From the cell containing the given text, extract its center point as (x, y) coordinate. 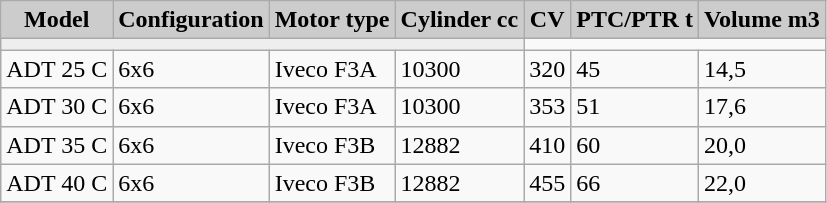
20,0 (762, 145)
51 (635, 107)
17,6 (762, 107)
Model (57, 20)
Cylinder cc (460, 20)
Motor type (332, 20)
PTC/PTR t (635, 20)
14,5 (762, 69)
66 (635, 183)
ADT 35 C (57, 145)
Configuration (191, 20)
Volume m3 (762, 20)
ADT 40 C (57, 183)
353 (548, 107)
455 (548, 183)
22,0 (762, 183)
ADT 25 C (57, 69)
CV (548, 20)
320 (548, 69)
ADT 30 C (57, 107)
60 (635, 145)
45 (635, 69)
410 (548, 145)
